Scan for the cell matching the given text and deliver its (X, Y) coordinate at center. 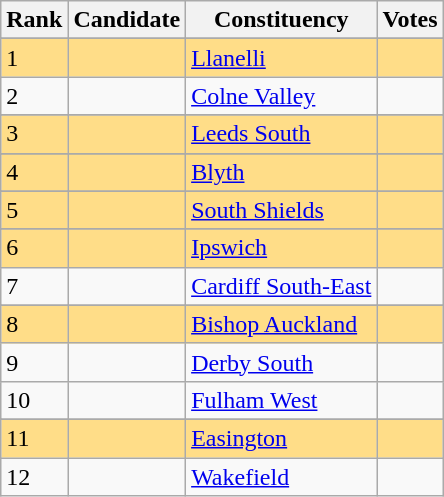
5 (34, 210)
3 (34, 134)
Blyth (282, 172)
Votes (410, 20)
9 (34, 362)
Rank (34, 20)
7 (34, 286)
Derby South (282, 362)
Constituency (282, 20)
4 (34, 172)
Candidate (127, 20)
South Shields (282, 210)
Wakefield (282, 477)
6 (34, 248)
10 (34, 400)
12 (34, 477)
Ipswich (282, 248)
2 (34, 96)
Llanelli (282, 58)
Bishop Auckland (282, 324)
Easington (282, 438)
Fulham West (282, 400)
Colne Valley (282, 96)
8 (34, 324)
11 (34, 438)
1 (34, 58)
Cardiff South-East (282, 286)
Leeds South (282, 134)
